Output the (x, y) coordinate of the center of the cell containing the given text.  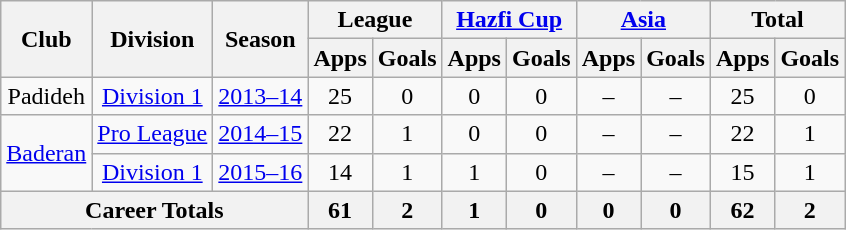
Asia (643, 20)
Baderan (46, 153)
Career Totals (154, 210)
Division (152, 39)
Padideh (46, 96)
Club (46, 39)
League (375, 20)
Season (260, 39)
2013–14 (260, 96)
Total (777, 20)
15 (742, 172)
Pro League (152, 134)
14 (340, 172)
2015–16 (260, 172)
2014–15 (260, 134)
62 (742, 210)
Hazfi Cup (509, 20)
61 (340, 210)
